Extract the (X, Y) coordinate from the center of the cell holding the provided text.  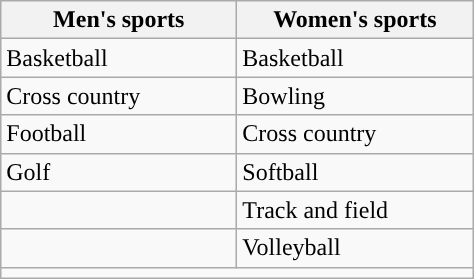
Track and field (355, 210)
Women's sports (355, 20)
Golf (119, 172)
Football (119, 134)
Softball (355, 172)
Volleyball (355, 248)
Men's sports (119, 20)
Bowling (355, 96)
